Determine the (x, y) coordinate at the center of the cell enclosing the given text.  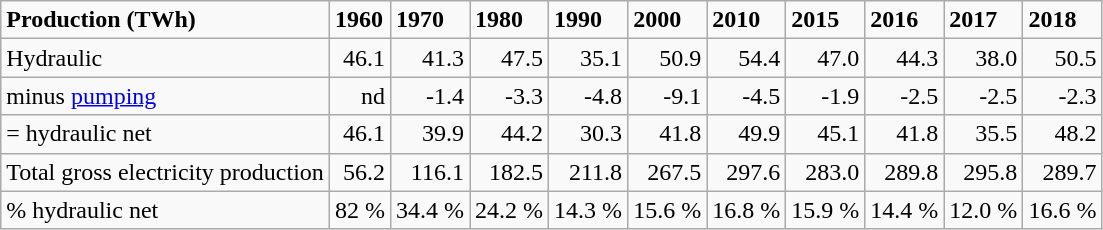
14.3 % (588, 210)
nd (360, 96)
2010 (746, 20)
-3.3 (510, 96)
16.6 % (1062, 210)
297.6 (746, 172)
1960 (360, 20)
2015 (826, 20)
16.8 % (746, 210)
295.8 (984, 172)
49.9 (746, 134)
2016 (904, 20)
283.0 (826, 172)
267.5 (668, 172)
2000 (668, 20)
44.3 (904, 58)
1980 (510, 20)
Production (TWh) (166, 20)
minus pumping (166, 96)
12.0 % (984, 210)
-4.5 (746, 96)
% hydraulic net (166, 210)
Total gross electricity production (166, 172)
41.3 (430, 58)
35.5 (984, 134)
= hydraulic net (166, 134)
-9.1 (668, 96)
47.5 (510, 58)
-4.8 (588, 96)
15.6 % (668, 210)
15.9 % (826, 210)
-2.3 (1062, 96)
47.0 (826, 58)
54.4 (746, 58)
-1.9 (826, 96)
24.2 % (510, 210)
1990 (588, 20)
39.9 (430, 134)
1970 (430, 20)
182.5 (510, 172)
50.9 (668, 58)
38.0 (984, 58)
211.8 (588, 172)
35.1 (588, 58)
30.3 (588, 134)
50.5 (1062, 58)
44.2 (510, 134)
Hydraulic (166, 58)
34.4 % (430, 210)
82 % (360, 210)
289.8 (904, 172)
56.2 (360, 172)
14.4 % (904, 210)
2018 (1062, 20)
289.7 (1062, 172)
45.1 (826, 134)
116.1 (430, 172)
-1.4 (430, 96)
48.2 (1062, 134)
2017 (984, 20)
